Locate the cell with the specified text and output its (x, y) center coordinate. 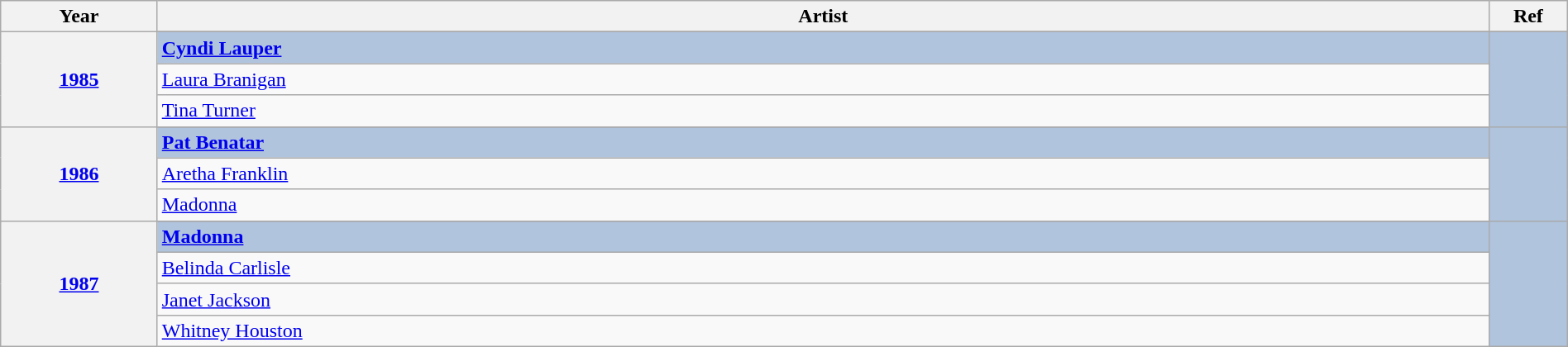
1986 (79, 173)
Year (79, 17)
Laura Branigan (823, 79)
1987 (79, 283)
Belinda Carlisle (823, 268)
Whitney Houston (823, 330)
1985 (79, 79)
Pat Benatar (823, 142)
Artist (823, 17)
Janet Jackson (823, 299)
Ref (1528, 17)
Cyndi Lauper (823, 48)
Tina Turner (823, 111)
Aretha Franklin (823, 173)
